Find where the given text appears and provide that cell's center as [x, y] coordinate. 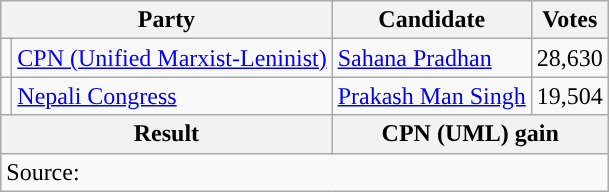
Prakash Man Singh [432, 96]
CPN (UML) gain [470, 134]
Candidate [432, 20]
19,504 [570, 96]
28,630 [570, 58]
Nepali Congress [172, 96]
Result [166, 134]
Votes [570, 20]
Source: [305, 172]
Sahana Pradhan [432, 58]
Party [166, 20]
CPN (Unified Marxist-Leninist) [172, 58]
